Search for the cell housing the specified text and yield its [X, Y] center coordinate. 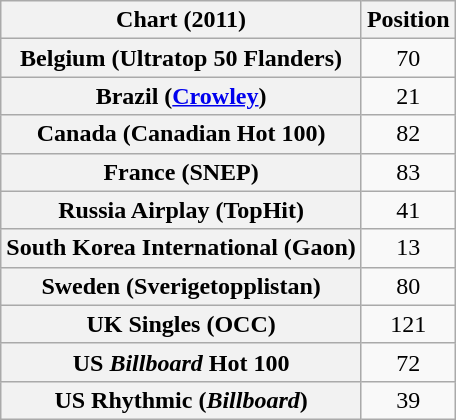
US Rhythmic (Billboard) [182, 400]
Position [408, 20]
70 [408, 58]
21 [408, 96]
72 [408, 362]
82 [408, 134]
80 [408, 286]
Chart (2011) [182, 20]
13 [408, 248]
Russia Airplay (TopHit) [182, 210]
US Billboard Hot 100 [182, 362]
Sweden (Sverigetopplistan) [182, 286]
39 [408, 400]
France (SNEP) [182, 172]
Brazil (Crowley) [182, 96]
83 [408, 172]
Canada (Canadian Hot 100) [182, 134]
South Korea International (Gaon) [182, 248]
41 [408, 210]
Belgium (Ultratop 50 Flanders) [182, 58]
121 [408, 324]
UK Singles (OCC) [182, 324]
